Identify which cell holds the provided text, then report its (X, Y) central coordinate. 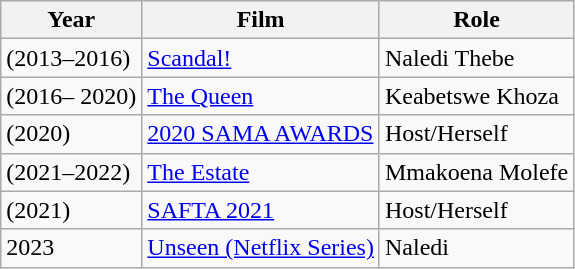
Naledi (476, 248)
Year (72, 20)
SAFTA 2021 (261, 210)
Naledi Thebe (476, 58)
2020 SAMA AWARDS (261, 134)
Keabetswe Khoza (476, 96)
(2020) (72, 134)
2023 (72, 248)
(2021–2022) (72, 172)
The Queen (261, 96)
Role (476, 20)
Film (261, 20)
Scandal! (261, 58)
(2021) (72, 210)
(2013–2016) (72, 58)
Mmakoena Molefe (476, 172)
The Estate (261, 172)
(2016– 2020) (72, 96)
Unseen (Netflix Series) (261, 248)
